Return the (X, Y) coordinate for the center point of the cell that contains the specified text.  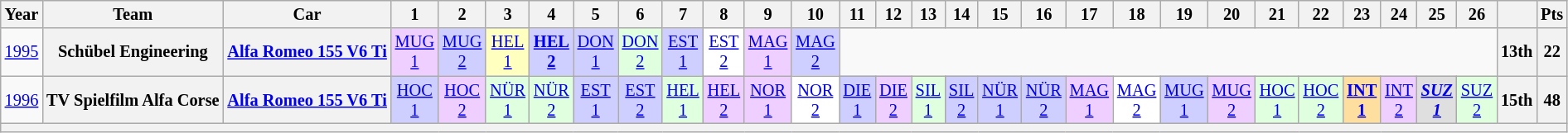
10 (815, 14)
INT1 (1362, 100)
1996 (22, 100)
13 (928, 14)
SUZ1 (1437, 100)
TV Spielfilm Alfa Corse (133, 100)
Team (133, 14)
7 (683, 14)
20 (1232, 14)
23 (1362, 14)
NOR1 (767, 100)
14 (961, 14)
6 (641, 14)
INT2 (1399, 100)
13th (1517, 52)
SIL1 (928, 100)
2 (462, 14)
Schübel Engineering (133, 52)
26 (1477, 14)
DON2 (641, 52)
3 (507, 14)
11 (857, 14)
24 (1399, 14)
12 (893, 14)
16 (1044, 14)
SUZ2 (1477, 100)
SIL2 (961, 100)
25 (1437, 14)
48 (1551, 100)
15 (999, 14)
DIE2 (893, 100)
5 (596, 14)
DIE1 (857, 100)
4 (552, 14)
NOR2 (815, 100)
17 (1089, 14)
Pts (1551, 14)
DON1 (596, 52)
Car (307, 14)
1 (414, 14)
21 (1278, 14)
9 (767, 14)
Year (22, 14)
8 (724, 14)
18 (1137, 14)
15th (1517, 100)
19 (1183, 14)
1995 (22, 52)
